Return the [X, Y] coordinate for the center point of the cell that contains the specified text.  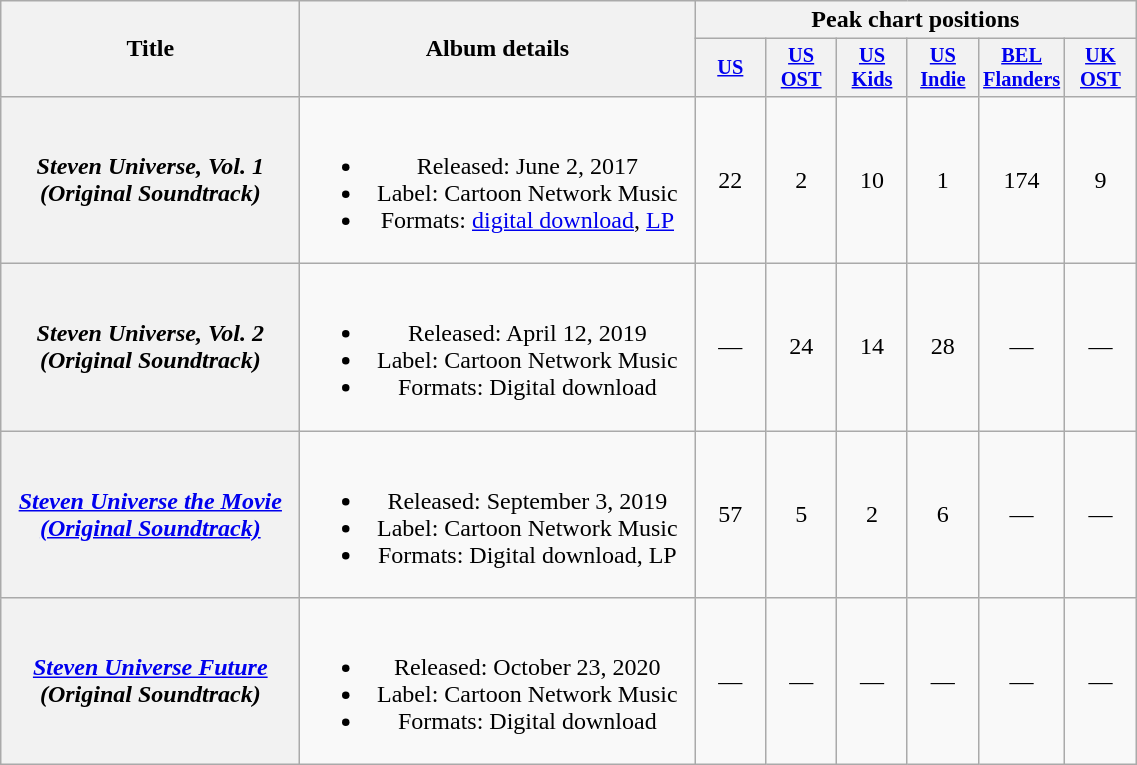
US Kids [872, 68]
Released: June 2, 2017Label: Cartoon Network MusicFormats: digital download, LP [498, 180]
Released: October 23, 2020Label: Cartoon Network MusicFormats: Digital download [498, 682]
24 [802, 348]
Album details [498, 49]
1 [942, 180]
6 [942, 514]
US OST [802, 68]
10 [872, 180]
22 [730, 180]
57 [730, 514]
Title [150, 49]
BEL Flanders [1022, 68]
UK OST [1100, 68]
5 [802, 514]
Released: April 12, 2019Label: Cartoon Network MusicFormats: Digital download [498, 348]
Steven Universe, Vol. 2 (Original Soundtrack) [150, 348]
US Indie [942, 68]
9 [1100, 180]
Steven Universe Future (Original Soundtrack) [150, 682]
28 [942, 348]
14 [872, 348]
Steven Universe, Vol. 1 (Original Soundtrack) [150, 180]
Released: September 3, 2019Label: Cartoon Network MusicFormats: Digital download, LP [498, 514]
Steven Universe the Movie (Original Soundtrack) [150, 514]
US [730, 68]
174 [1022, 180]
Peak chart positions [916, 20]
